For the text-containing cell, return its midpoint in [X, Y] coordinate format. 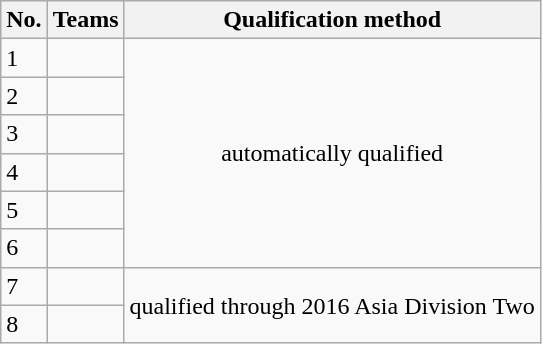
2 [24, 96]
Teams [86, 20]
automatically qualified [332, 153]
1 [24, 58]
4 [24, 172]
6 [24, 248]
5 [24, 210]
qualified through 2016 Asia Division Two [332, 305]
3 [24, 134]
8 [24, 324]
7 [24, 286]
No. [24, 20]
Qualification method [332, 20]
